Identify which cell holds the provided text, then report its [X, Y] central coordinate. 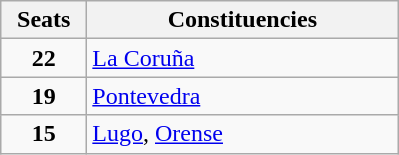
La Coruña [242, 58]
Seats [44, 20]
Pontevedra [242, 96]
Constituencies [242, 20]
22 [44, 58]
19 [44, 96]
Lugo, Orense [242, 134]
15 [44, 134]
